Identify which cell holds the provided text, then report its [x, y] central coordinate. 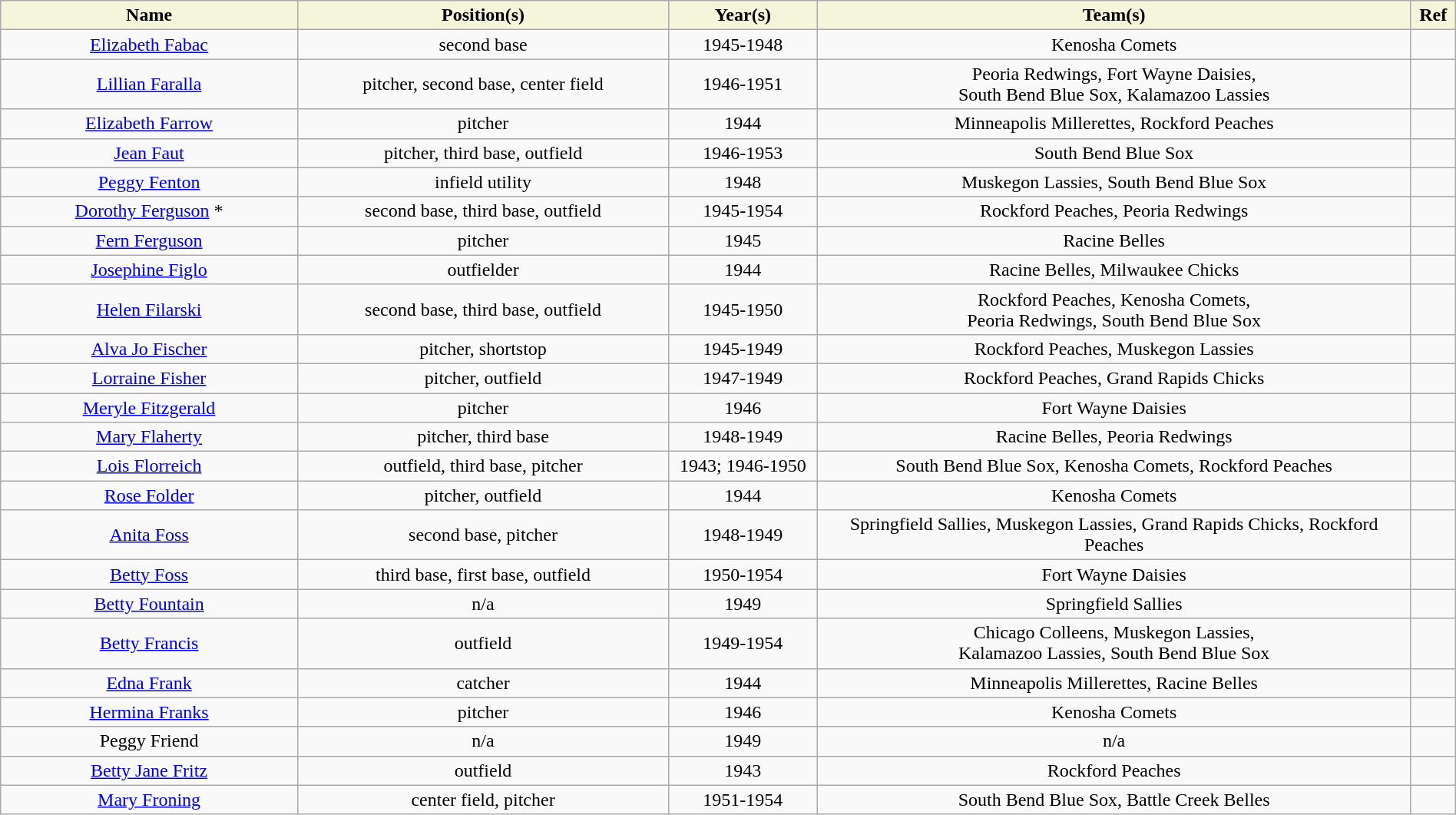
1946-1953 [743, 153]
1943; 1946-1950 [743, 466]
Hermina Franks [149, 712]
1951-1954 [743, 800]
1947-1949 [743, 378]
Peggy Fenton [149, 182]
Dorothy Ferguson * [149, 211]
Minneapolis Millerettes, Rockford Peaches [1114, 124]
South Bend Blue Sox, Battle Creek Belles [1114, 800]
Year(s) [743, 15]
Anita Foss [149, 535]
South Bend Blue Sox, Kenosha Comets, Rockford Peaches [1114, 466]
Lorraine Fisher [149, 378]
Betty Francis [149, 644]
Mary Flaherty [149, 437]
Alva Jo Fischer [149, 349]
Racine Belles, Milwaukee Chicks [1114, 270]
1946-1951 [743, 84]
Betty Foss [149, 575]
Lillian Faralla [149, 84]
outfield, third base, pitcher [482, 466]
Name [149, 15]
Racine Belles [1114, 240]
Racine Belles, Peoria Redwings [1114, 437]
Peoria Redwings, Fort Wayne Daisies,South Bend Blue Sox, Kalamazoo Lassies [1114, 84]
Helen Filarski [149, 309]
Fern Ferguson [149, 240]
Elizabeth Fabac [149, 45]
1950-1954 [743, 575]
outfielder [482, 270]
1948 [743, 182]
Elizabeth Farrow [149, 124]
1945-1949 [743, 349]
Rose Folder [149, 495]
Josephine Figlo [149, 270]
Rockford Peaches [1114, 770]
Meryle Fitzgerald [149, 408]
1943 [743, 770]
Rockford Peaches, Grand Rapids Chicks [1114, 378]
Peggy Friend [149, 741]
Rockford Peaches, Peoria Redwings [1114, 211]
center field, pitcher [482, 800]
Muskegon Lassies, South Bend Blue Sox [1114, 182]
second base [482, 45]
third base, first base, outfield [482, 575]
Edna Frank [149, 683]
1949-1954 [743, 644]
Lois Florreich [149, 466]
pitcher, shortstop [482, 349]
Rockford Peaches, Muskegon Lassies [1114, 349]
Springfield Sallies [1114, 604]
1945-1950 [743, 309]
pitcher, third base, outfield [482, 153]
Springfield Sallies, Muskegon Lassies, Grand Rapids Chicks, Rockford Peaches [1114, 535]
second base, pitcher [482, 535]
Position(s) [482, 15]
Chicago Colleens, Muskegon Lassies,Kalamazoo Lassies, South Bend Blue Sox [1114, 644]
Minneapolis Millerettes, Racine Belles [1114, 683]
pitcher, third base [482, 437]
Team(s) [1114, 15]
infield utility [482, 182]
Jean Faut [149, 153]
1945-1954 [743, 211]
Betty Fountain [149, 604]
Betty Jane Fritz [149, 770]
catcher [482, 683]
South Bend Blue Sox [1114, 153]
pitcher, second base, center field [482, 84]
Ref [1433, 15]
1945 [743, 240]
Mary Froning [149, 800]
1945-1948 [743, 45]
Rockford Peaches, Kenosha Comets,Peoria Redwings, South Bend Blue Sox [1114, 309]
